Identify which cell holds the provided text, then report its [X, Y] central coordinate. 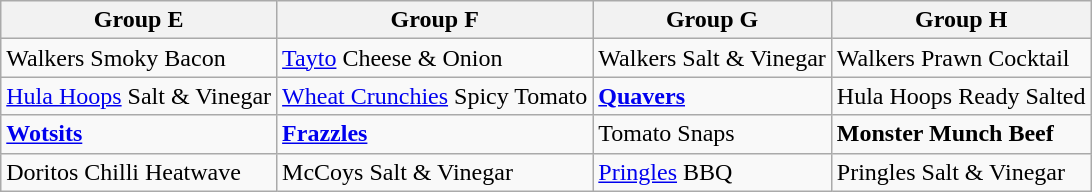
Group E [139, 20]
Group H [961, 20]
Walkers Salt & Vinegar [712, 58]
Doritos Chilli Heatwave [139, 172]
Hula Hoops Salt & Vinegar [139, 96]
Group F [435, 20]
Tayto Cheese & Onion [435, 58]
Hula Hoops Ready Salted [961, 96]
Tomato Snaps [712, 134]
Walkers Prawn Cocktail [961, 58]
McCoys Salt & Vinegar [435, 172]
Pringles BBQ [712, 172]
Walkers Smoky Bacon [139, 58]
Monster Munch Beef [961, 134]
Wheat Crunchies Spicy Tomato [435, 96]
Frazzles [435, 134]
Quavers [712, 96]
Group G [712, 20]
Pringles Salt & Vinegar [961, 172]
Wotsits [139, 134]
